Return [X, Y] of the center of cell containing provided text 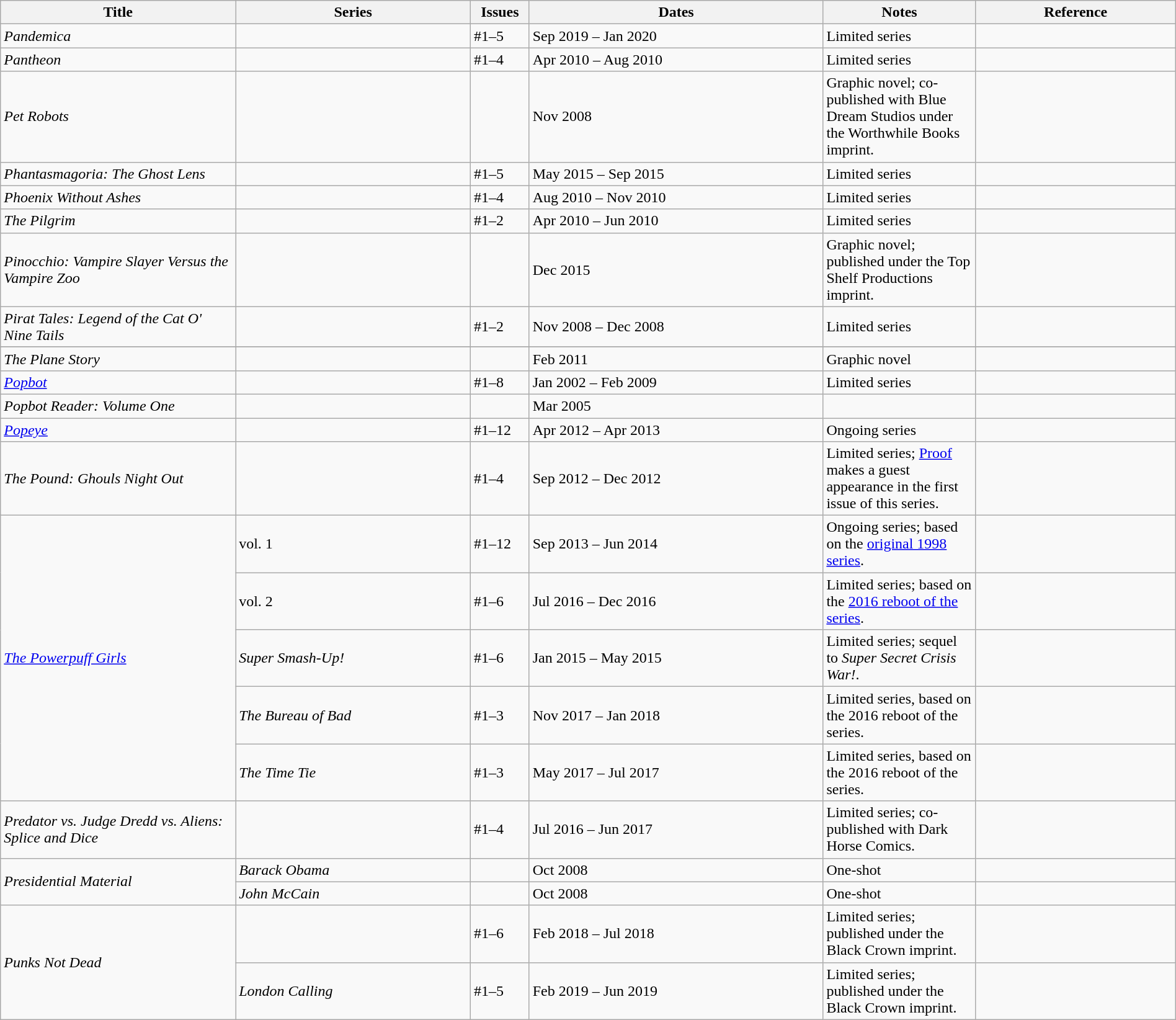
Phoenix Without Ashes [118, 197]
Pantheon [118, 60]
Dates [676, 12]
The Bureau of Bad [354, 715]
vol. 1 [354, 544]
The Plane Story [118, 359]
Feb 2018 – Jul 2018 [676, 934]
Barack Obama [354, 870]
Pandemica [118, 36]
John McCain [354, 893]
London Calling [354, 991]
May 2015 – Sep 2015 [676, 174]
Nov 2008 [676, 117]
Mar 2005 [676, 406]
Jul 2016 – Jun 2017 [676, 830]
Ongoing series; based on the original 1998 series. [899, 544]
The Powerpuff Girls [118, 658]
Predator vs. Judge Dredd vs. Aliens: Splice and Dice [118, 830]
Ongoing series [899, 430]
Limited series; co-published with Dark Horse Comics. [899, 830]
Jan 2002 – Feb 2009 [676, 382]
Jul 2016 – Dec 2016 [676, 601]
Nov 2008 – Dec 2008 [676, 326]
The Pound: Ghouls Night Out [118, 479]
Sep 2013 – Jun 2014 [676, 544]
Apr 2010 – Jun 2010 [676, 221]
May 2017 – Jul 2017 [676, 772]
Limited series; sequel to Super Secret Crisis War!. [899, 658]
Graphic novel; published under the Top Shelf Productions imprint. [899, 269]
Dec 2015 [676, 269]
Series [354, 12]
Issues [500, 12]
Feb 2019 – Jun 2019 [676, 991]
Sep 2019 – Jan 2020 [676, 36]
Punks Not Dead [118, 962]
Pirat Tales: Legend of the Cat O' Nine Tails [118, 326]
Jan 2015 – May 2015 [676, 658]
Limited series; Proof makes a guest appearance in the first issue of this series. [899, 479]
Graphic novel [899, 359]
Popbot [118, 382]
Aug 2010 – Nov 2010 [676, 197]
Popeye [118, 430]
Sep 2012 – Dec 2012 [676, 479]
Phantasmagoria: The Ghost Lens [118, 174]
Presidential Material [118, 882]
Popbot Reader: Volume One [118, 406]
#1–8 [500, 382]
Feb 2011 [676, 359]
Pinocchio: Vampire Slayer Versus the Vampire Zoo [118, 269]
Reference [1076, 12]
Apr 2010 – Aug 2010 [676, 60]
Graphic novel; co-published with Blue Dream Studios under the Worthwhile Books imprint. [899, 117]
Notes [899, 12]
Super Smash-Up! [354, 658]
Pet Robots [118, 117]
vol. 2 [354, 601]
The Pilgrim [118, 221]
Apr 2012 – Apr 2013 [676, 430]
Limited series; based on the 2016 reboot of the series. [899, 601]
Nov 2017 – Jan 2018 [676, 715]
Title [118, 12]
The Time Tie [354, 772]
